From the cell containing the given text, extract its center point as (X, Y) coordinate. 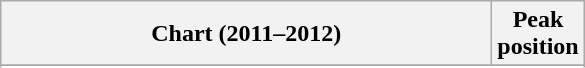
Chart (2011–2012) (246, 34)
Peakposition (538, 34)
